Output the (X, Y) coordinate of the center of the cell containing the given text.  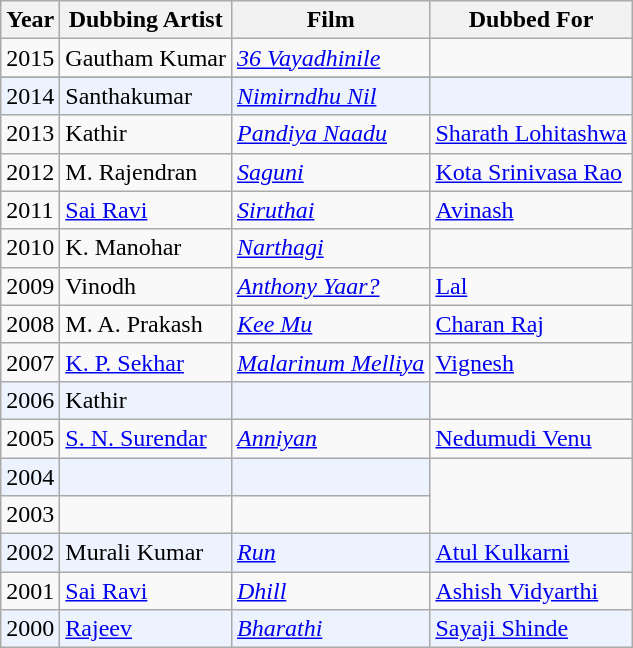
2008 (30, 324)
Run (330, 553)
2014 (30, 96)
2001 (30, 591)
Anthony Yaar? (330, 286)
2009 (30, 286)
Rajeev (146, 629)
Vinodh (146, 286)
Siruthai (330, 210)
Anniyan (330, 438)
2015 (30, 58)
Santhakumar (146, 96)
Gautham Kumar (146, 58)
Lal (531, 286)
M. A. Prakash (146, 324)
Kota Srinivasa Rao (531, 172)
Dubbed For (531, 20)
2013 (30, 134)
2004 (30, 477)
Charan Raj (531, 324)
2010 (30, 248)
Film (330, 20)
Bharathi (330, 629)
Kee Mu (330, 324)
Murali Kumar (146, 553)
M. Rajendran (146, 172)
2002 (30, 553)
2003 (30, 515)
Nedumudi Venu (531, 438)
Pandiya Naadu (330, 134)
Dubbing Artist (146, 20)
Narthagi (330, 248)
Avinash (531, 210)
Ashish Vidyarthi (531, 591)
Vignesh (531, 362)
Nimirndhu Nil (330, 96)
36 Vayadhinile (330, 58)
2000 (30, 629)
Year (30, 20)
2005 (30, 438)
K. P. Sekhar (146, 362)
Sharath Lohitashwa (531, 134)
2007 (30, 362)
2006 (30, 400)
Sayaji Shinde (531, 629)
K. Manohar (146, 248)
2011 (30, 210)
2012 (30, 172)
Malarinum Melliya (330, 362)
Saguni (330, 172)
S. N. Surendar (146, 438)
Dhill (330, 591)
Atul Kulkarni (531, 553)
